Find where the given text appears and provide that cell's center as [X, Y] coordinate. 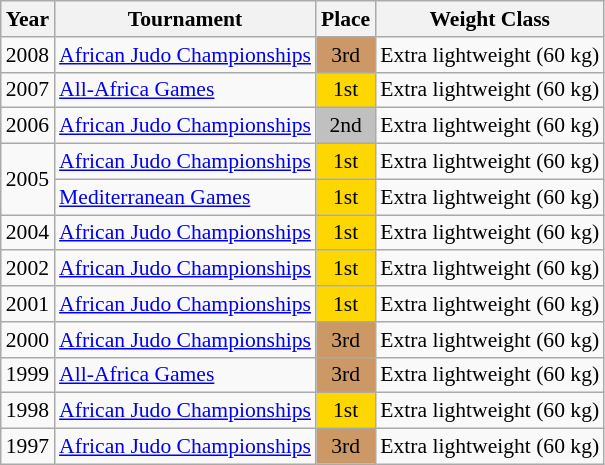
Year [28, 19]
2000 [28, 340]
Mediterranean Games [185, 197]
1998 [28, 411]
2006 [28, 126]
Weight Class [490, 19]
2002 [28, 269]
1997 [28, 447]
2005 [28, 180]
2008 [28, 55]
Place [346, 19]
2001 [28, 304]
Tournament [185, 19]
2004 [28, 233]
2007 [28, 90]
1999 [28, 375]
2nd [346, 126]
